Capture the cell that displays the provided text and extract its (X, Y) central coordinate. 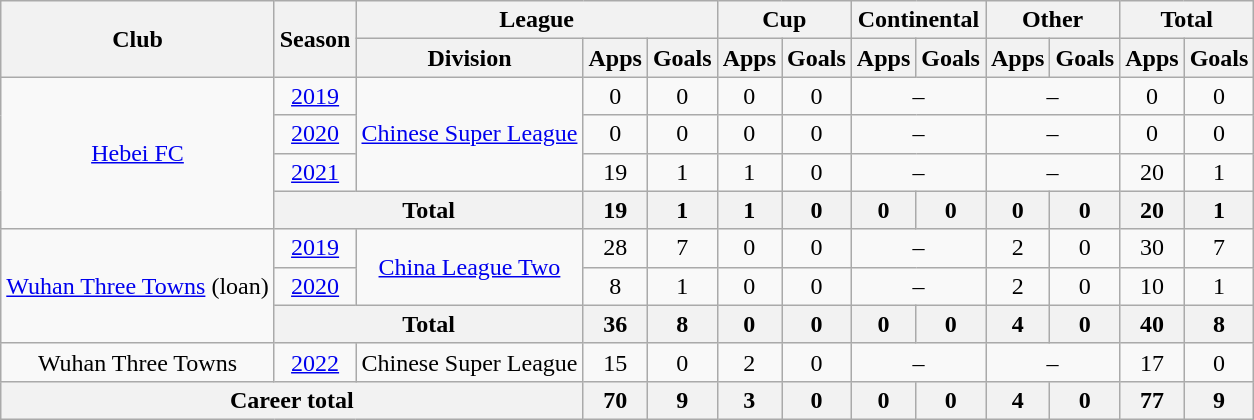
Wuhan Three Towns (loan) (138, 286)
28 (615, 248)
League (536, 20)
Cup (784, 20)
40 (1152, 324)
15 (615, 362)
China League Two (470, 267)
36 (615, 324)
2022 (315, 362)
Division (470, 58)
Other (1053, 20)
Club (138, 39)
70 (615, 400)
Season (315, 39)
Continental (918, 20)
3 (749, 400)
Hebei FC (138, 153)
77 (1152, 400)
30 (1152, 248)
17 (1152, 362)
Career total (292, 400)
2021 (315, 172)
Wuhan Three Towns (138, 362)
10 (1152, 286)
